Search for the cell housing the specified text and yield its (X, Y) center coordinate. 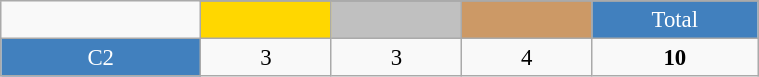
C2 (101, 58)
10 (675, 58)
Total (675, 20)
4 (527, 58)
